Scan for the cell matching the given text and deliver its (X, Y) coordinate at center. 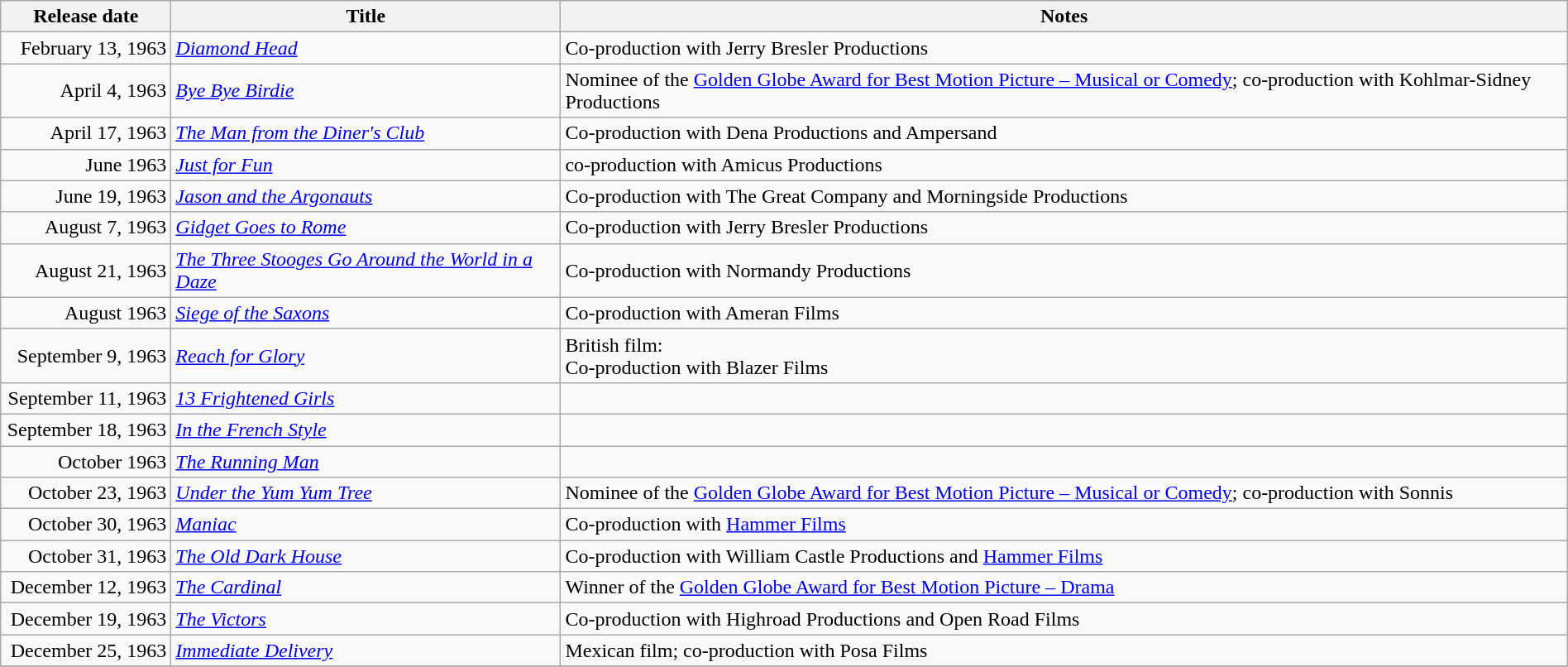
The Cardinal (366, 588)
June 19, 1963 (86, 196)
Reach for Glory (366, 356)
Co-production with The Great Company and Morningside Productions (1064, 196)
October 31, 1963 (86, 556)
The Old Dark House (366, 556)
August 21, 1963 (86, 270)
August 1963 (86, 313)
The Three Stooges Go Around the World in a Daze (366, 270)
April 4, 1963 (86, 91)
Notes (1064, 17)
October 30, 1963 (86, 525)
Nominee of the Golden Globe Award for Best Motion Picture – Musical or Comedy; co-production with Kohlmar-Sidney Productions (1064, 91)
The Victors (366, 619)
co-production with Amicus Productions (1064, 165)
Under the Yum Yum Tree (366, 493)
Siege of the Saxons (366, 313)
February 13, 1963 (86, 48)
Immediate Delivery (366, 650)
Bye Bye Birdie (366, 91)
13 Frightened Girls (366, 398)
Nominee of the Golden Globe Award for Best Motion Picture – Musical or Comedy; co-production with Sonnis (1064, 493)
Diamond Head (366, 48)
December 25, 1963 (86, 650)
October 23, 1963 (86, 493)
British film:Co-production with Blazer Films (1064, 356)
Co-production with Dena Productions and Ampersand (1064, 133)
April 17, 1963 (86, 133)
Co-production with Normandy Productions (1064, 270)
Mexican film; co-production with Posa Films (1064, 650)
Maniac (366, 525)
September 9, 1963 (86, 356)
Co-production with William Castle Productions and Hammer Films (1064, 556)
Gidget Goes to Rome (366, 228)
Just for Fun (366, 165)
September 18, 1963 (86, 429)
In the French Style (366, 429)
Co-production with Ameran Films (1064, 313)
The Man from the Diner's Club (366, 133)
Winner of the Golden Globe Award for Best Motion Picture – Drama (1064, 588)
August 7, 1963 (86, 228)
Co-production with Hammer Films (1064, 525)
October 1963 (86, 461)
Co-production with Highroad Productions and Open Road Films (1064, 619)
Title (366, 17)
September 11, 1963 (86, 398)
June 1963 (86, 165)
December 12, 1963 (86, 588)
Release date (86, 17)
The Running Man (366, 461)
Jason and the Argonauts (366, 196)
December 19, 1963 (86, 619)
